Return the (x, y) coordinate for the center point of the cell that contains the specified text.  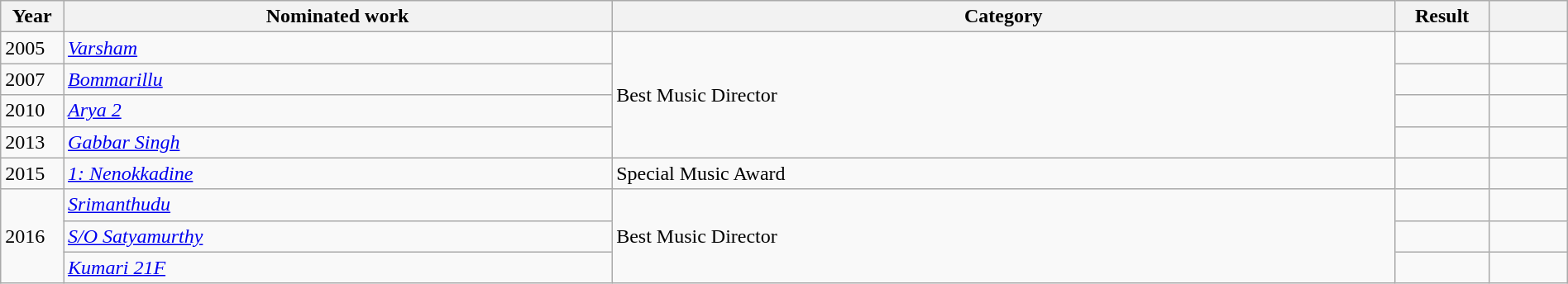
Year (32, 17)
2007 (32, 79)
2010 (32, 111)
1: Nenokkadine (337, 173)
2015 (32, 173)
2016 (32, 236)
Varsham (337, 48)
Result (1442, 17)
S/O Satyamurthy (337, 236)
Kumari 21F (337, 267)
2005 (32, 48)
2013 (32, 142)
Arya 2 (337, 111)
Bommarillu (337, 79)
Category (1004, 17)
Nominated work (337, 17)
Srimanthudu (337, 205)
Gabbar Singh (337, 142)
Special Music Award (1004, 173)
